Determine the [X, Y] coordinate at the center of the cell enclosing the given text.  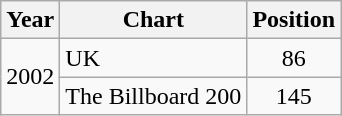
2002 [30, 77]
Position [294, 20]
145 [294, 96]
86 [294, 58]
Chart [154, 20]
UK [154, 58]
Year [30, 20]
The Billboard 200 [154, 96]
